Search for the cell housing the specified text and yield its [X, Y] center coordinate. 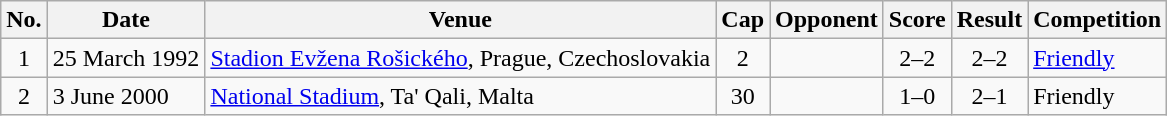
Opponent [827, 20]
National Stadium, Ta' Qali, Malta [460, 96]
Venue [460, 20]
Date [126, 20]
2–1 [989, 96]
No. [24, 20]
1 [24, 58]
Competition [1098, 20]
Result [989, 20]
30 [743, 96]
Stadion Evžena Rošického, Prague, Czechoslovakia [460, 58]
1–0 [917, 96]
3 June 2000 [126, 96]
Cap [743, 20]
Score [917, 20]
25 March 1992 [126, 58]
